Extract the (x, y) coordinate from the center of the cell holding the provided text.  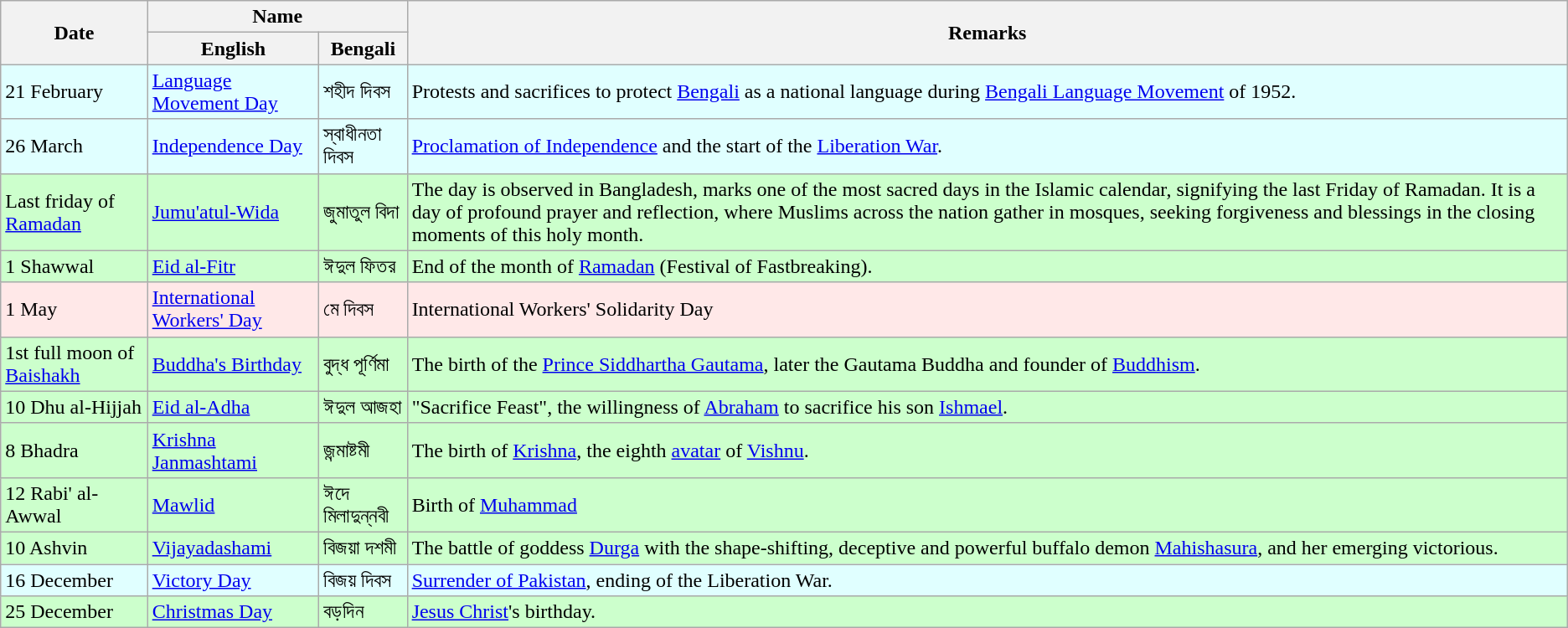
Last friday of Ramadan (74, 212)
26 March (74, 146)
End of the month of Ramadan (Festival of Fastbreaking). (987, 266)
ঈদে মিলাদুন্নবী (364, 504)
Surrender of Pakistan, ending of the Liberation War. (987, 580)
Krishna Janmashtami (233, 450)
Vijayadashami (233, 548)
Mawlid (233, 504)
মে দিবস (364, 310)
1 Shawwal (74, 266)
International Workers' Solidarity Day (987, 310)
Language Movement Day (233, 92)
10 Dhu al-Hijjah (74, 407)
Jesus Christ's birthday. (987, 612)
"Sacrifice Feast", the willingness of Abraham to sacrifice his son Ishmael. (987, 407)
স্বাধীনতা দিবস (364, 146)
International Workers' Day (233, 310)
25 December (74, 612)
8 Bhadra (74, 450)
The birth of the Prince Siddhartha Gautama, later the Gautama Buddha and founder of Buddhism. (987, 363)
The birth of Krishna, the eighth avatar of Vishnu. (987, 450)
বুদ্ধ পূর্ণিমা (364, 363)
Date (74, 33)
Protests and sacrifices to protect Bengali as a national language during Bengali Language Movement of 1952. (987, 92)
জুমাতুল বিদা (364, 212)
বিজয়া দশমী (364, 548)
Birth of Muhammad (987, 504)
Eid al-Fitr (233, 266)
জন্মাষ্টমী (364, 450)
Eid al-Adha (233, 407)
Buddha's Birthday (233, 363)
ঈদুল আজহা (364, 407)
Bengali (364, 49)
Name (277, 17)
Christmas Day (233, 612)
Independence Day (233, 146)
1 May (74, 310)
12 Rabi' al-Awwal (74, 504)
English (233, 49)
শহীদ দিবস (364, 92)
10 Ashvin (74, 548)
21 February (74, 92)
Jumu'atul-Wida (233, 212)
The battle of goddess Durga with the shape-shifting, deceptive and powerful buffalo demon Mahishasura, and her emerging victorious. (987, 548)
Remarks (987, 33)
ঈদুল ফিতর (364, 266)
বিজয় দিবস (364, 580)
Proclamation of Independence and the start of the Liberation War. (987, 146)
16 December (74, 580)
Victory Day (233, 580)
বড়দিন (364, 612)
1st full moon of Baishakh (74, 363)
